For the text-containing cell, return its midpoint in (x, y) coordinate format. 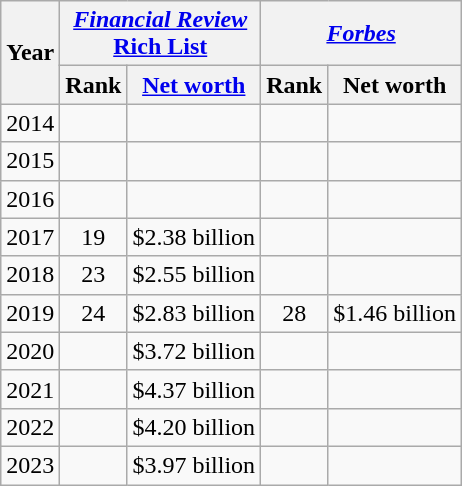
2023 (30, 465)
2019 (30, 313)
Year (30, 52)
2021 (30, 389)
2016 (30, 199)
$3.72 billion (194, 351)
24 (94, 313)
$2.83 billion (194, 313)
28 (294, 313)
$4.37 billion (194, 389)
2020 (30, 351)
$1.46 billion (395, 313)
$3.97 billion (194, 465)
2017 (30, 237)
23 (94, 275)
$4.20 billion (194, 427)
Financial ReviewRich List (160, 34)
2014 (30, 123)
Forbes (362, 34)
2018 (30, 275)
2022 (30, 427)
2015 (30, 161)
19 (94, 237)
$2.55 billion (194, 275)
$2.38 billion (194, 237)
